Provide the (x, y) coordinate of the cell's center where the given text is located.  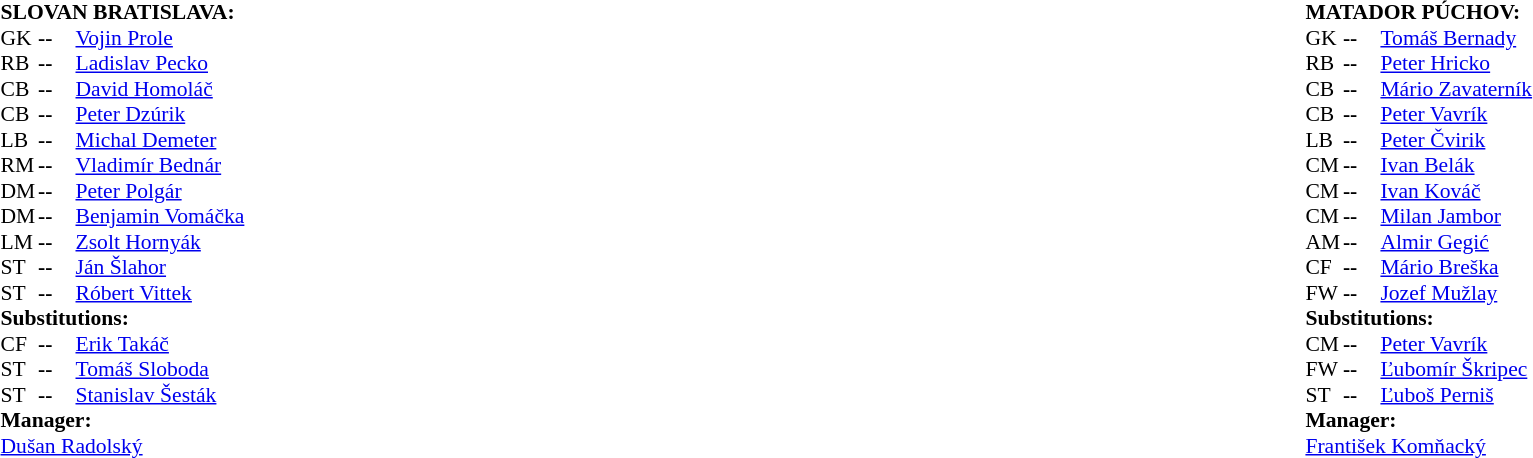
Zsolt Hornyák (160, 242)
Almir Gegić (1456, 242)
David Homoláč (160, 89)
Michal Demeter (160, 140)
Milan Jambor (1456, 217)
Peter Dzúrik (160, 115)
Vojin Prole (160, 38)
Peter Polgár (160, 191)
RM (19, 165)
Ľubomír Škripec (1456, 369)
Vladimír Bednár (160, 165)
Ivan Belák (1456, 165)
Tomáš Sloboda (160, 369)
SLOVAN BRATISLAVA: (122, 13)
Ivan Kováč (1456, 191)
Mário Breška (1456, 267)
Róbert Vittek (160, 293)
Peter Čvirik (1456, 140)
LM (19, 242)
Jozef Mužlay (1456, 293)
Tomáš Bernady (1456, 38)
Ľuboš Perniš (1456, 395)
Mário Zavaterník (1456, 89)
MATADOR PÚCHOV: (1418, 13)
Peter Hricko (1456, 63)
Erik Takáč (160, 344)
Benjamin Vomáčka (160, 217)
Stanislav Šesták (160, 395)
Ján Šlahor (160, 267)
AM (1324, 242)
Ladislav Pecko (160, 63)
